Provide the (X, Y) coordinate of the cell's center where the given text is located.  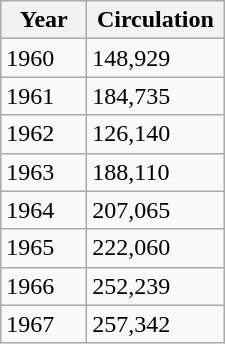
126,140 (156, 134)
1967 (44, 324)
1963 (44, 172)
257,342 (156, 324)
184,735 (156, 96)
1964 (44, 210)
207,065 (156, 210)
1966 (44, 286)
1960 (44, 58)
1962 (44, 134)
1965 (44, 248)
Circulation (156, 20)
188,110 (156, 172)
Year (44, 20)
148,929 (156, 58)
222,060 (156, 248)
252,239 (156, 286)
1961 (44, 96)
